Provide the (x, y) coordinate of the cell's center where the given text is located.  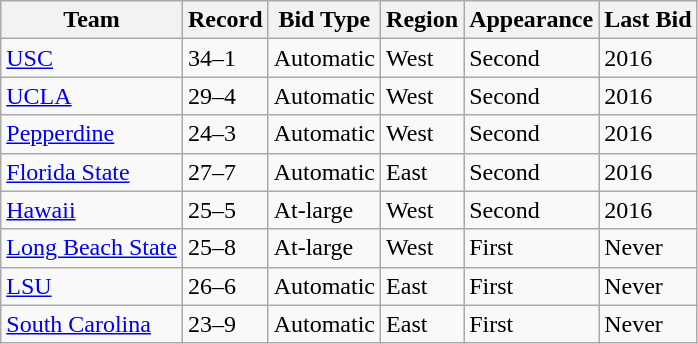
Appearance (532, 20)
Long Beach State (92, 248)
Florida State (92, 172)
29–4 (225, 96)
25–8 (225, 248)
Team (92, 20)
UCLA (92, 96)
27–7 (225, 172)
USC (92, 58)
Hawaii (92, 210)
24–3 (225, 134)
Pepperdine (92, 134)
34–1 (225, 58)
LSU (92, 286)
23–9 (225, 324)
Record (225, 20)
25–5 (225, 210)
South Carolina (92, 324)
Bid Type (324, 20)
26–6 (225, 286)
Last Bid (648, 20)
Region (422, 20)
